From the cell containing the given text, extract its center point as (X, Y) coordinate. 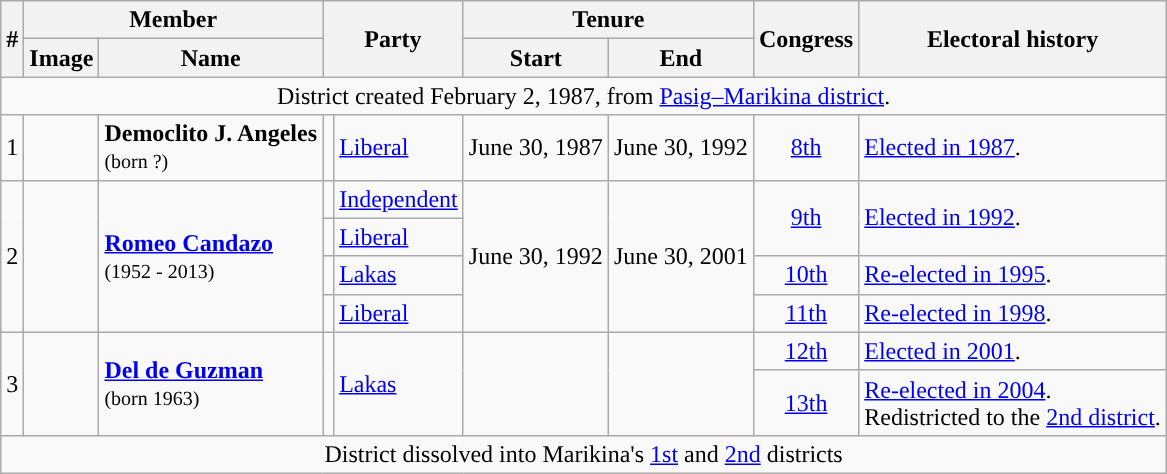
Party (394, 39)
Start (536, 58)
Democlito J. Angeles(born ?) (211, 148)
June 30, 2001 (680, 256)
Del de Guzman(born 1963) (211, 384)
13th (806, 402)
District created February 2, 1987, from Pasig–Marikina district. (584, 96)
9th (806, 218)
Electoral history (1013, 39)
Independent (399, 199)
3 (12, 384)
Member (174, 20)
Re-elected in 1998. (1013, 313)
End (680, 58)
Re-elected in 2004.Redistricted to the 2nd district. (1013, 402)
11th (806, 313)
Romeo Candazo(1952 - 2013) (211, 256)
10th (806, 275)
Image (62, 58)
12th (806, 351)
1 (12, 148)
Congress (806, 39)
District dissolved into Marikina's 1st and 2nd districts (584, 454)
Elected in 1992. (1013, 218)
June 30, 1987 (536, 148)
Elected in 2001. (1013, 351)
# (12, 39)
Elected in 1987. (1013, 148)
Name (211, 58)
8th (806, 148)
2 (12, 256)
Re-elected in 1995. (1013, 275)
Tenure (608, 20)
